Scan for the cell matching the given text and deliver its (x, y) coordinate at center. 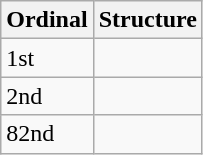
1st (47, 58)
Ordinal (47, 20)
2nd (47, 96)
Structure (148, 20)
82nd (47, 134)
